Capture the cell that displays the provided text and extract its (X, Y) central coordinate. 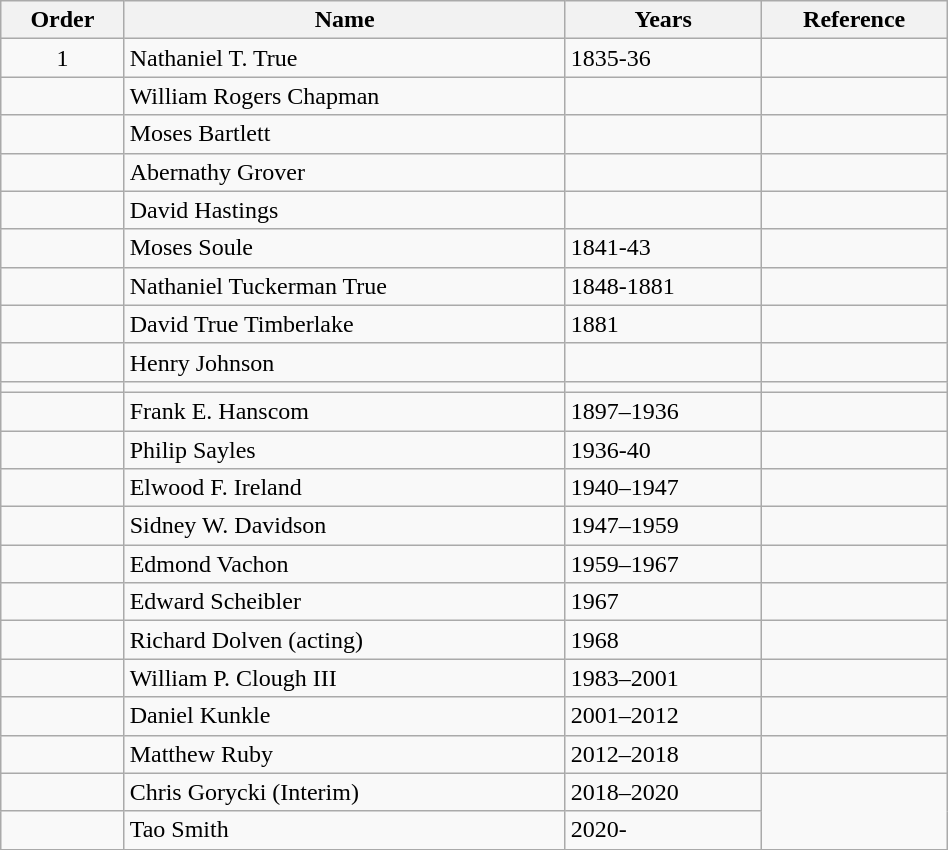
Henry Johnson (344, 362)
1848-1881 (663, 286)
Chris Gorycki (Interim) (344, 792)
1959–1967 (663, 564)
Reference (854, 20)
William Rogers Chapman (344, 96)
Order (62, 20)
Years (663, 20)
Richard Dolven (acting) (344, 640)
Moses Soule (344, 248)
1936-40 (663, 449)
Philip Sayles (344, 449)
1841-43 (663, 248)
1947–1959 (663, 526)
Abernathy Grover (344, 172)
1897–1936 (663, 411)
1881 (663, 324)
2001–2012 (663, 716)
Moses Bartlett (344, 134)
1940–1947 (663, 488)
2018–2020 (663, 792)
Edmond Vachon (344, 564)
1967 (663, 602)
1968 (663, 640)
David True Timberlake (344, 324)
Elwood F. Ireland (344, 488)
2020- (663, 830)
Name (344, 20)
Nathaniel T. True (344, 58)
Nathaniel Tuckerman True (344, 286)
2012–2018 (663, 754)
Frank E. Hanscom (344, 411)
Daniel Kunkle (344, 716)
1835-36 (663, 58)
1983–2001 (663, 678)
Edward Scheibler (344, 602)
David Hastings (344, 210)
William P. Clough III (344, 678)
Tao Smith (344, 830)
Matthew Ruby (344, 754)
1 (62, 58)
Sidney W. Davidson (344, 526)
